Return the [X, Y] coordinate for the center point of the cell that contains the specified text.  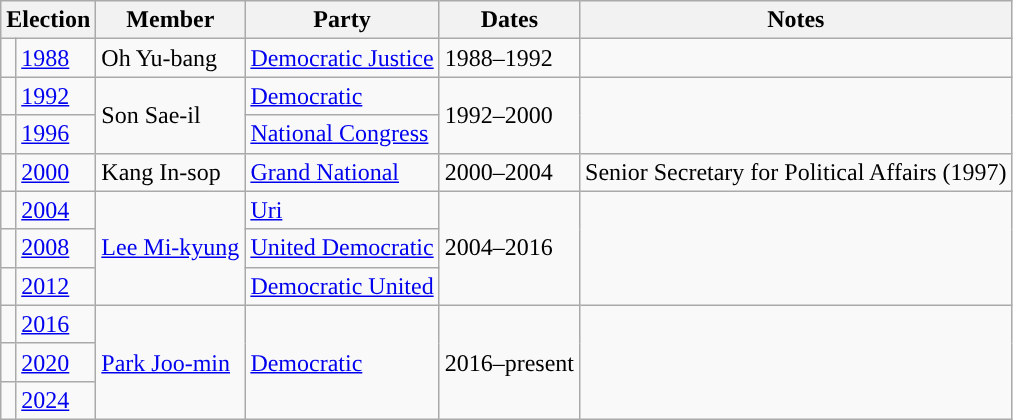
Democratic Justice [342, 58]
Party [342, 20]
2024 [56, 400]
2004–2016 [509, 248]
United Democratic [342, 248]
Dates [509, 20]
National Congress [342, 134]
Election [48, 20]
Member [170, 20]
1988 [56, 58]
Lee Mi-kyung [170, 248]
Notes [796, 20]
Park Joo-min [170, 362]
1992–2000 [509, 115]
Senior Secretary for Political Affairs (1997) [796, 172]
2004 [56, 210]
2016 [56, 324]
Oh Yu-bang [170, 58]
2020 [56, 362]
Grand National [342, 172]
Son Sae-il [170, 115]
2008 [56, 248]
2016–present [509, 362]
Democratic United [342, 286]
2000–2004 [509, 172]
1988–1992 [509, 58]
2012 [56, 286]
Kang In-sop [170, 172]
1996 [56, 134]
1992 [56, 96]
Uri [342, 210]
2000 [56, 172]
